From the cell containing the given text, extract its center point as [x, y] coordinate. 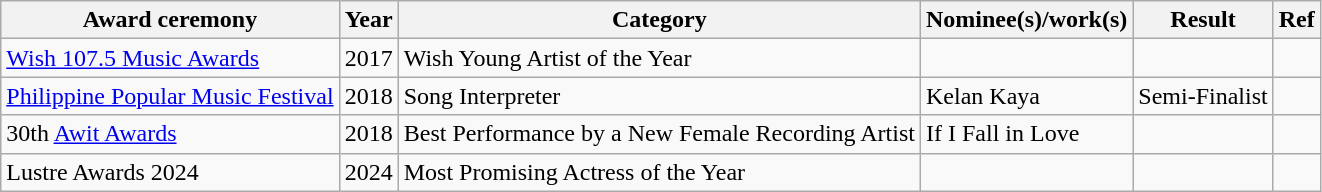
2017 [368, 58]
Award ceremony [170, 20]
Year [368, 20]
Song Interpreter [659, 96]
Lustre Awards 2024 [170, 172]
If I Fall in Love [1026, 134]
30th Awit Awards [170, 134]
Kelan Kaya [1026, 96]
2024 [368, 172]
Semi-Finalist [1203, 96]
Category [659, 20]
Philippine Popular Music Festival [170, 96]
Ref [1296, 20]
Wish 107.5 Music Awards [170, 58]
Wish Young Artist of the Year [659, 58]
Nominee(s)/work(s) [1026, 20]
Result [1203, 20]
Best Performance by a New Female Recording Artist [659, 134]
Most Promising Actress of the Year [659, 172]
